Search for the cell housing the specified text and yield its (x, y) center coordinate. 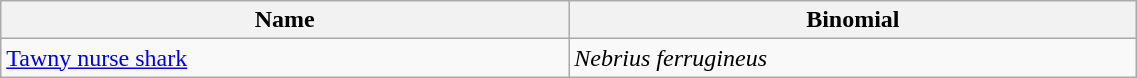
Name (285, 20)
Binomial (853, 20)
Nebrius ferrugineus (853, 58)
Tawny nurse shark (285, 58)
